Pinpoint the cell where the given text exists, returning its (x, y) midpoint coordinate. 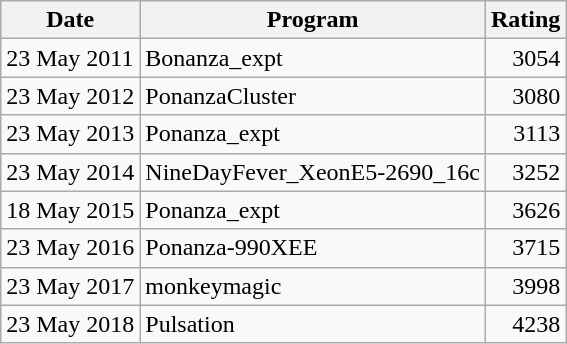
NineDayFever_XeonE5-2690_16c (313, 172)
Program (313, 20)
23 May 2018 (70, 324)
Date (70, 20)
23 May 2014 (70, 172)
23 May 2017 (70, 286)
PonanzaCluster (313, 96)
Ponanza-990XEE (313, 248)
23 May 2016 (70, 248)
18 May 2015 (70, 210)
3054 (525, 58)
23 May 2012 (70, 96)
3252 (525, 172)
3626 (525, 210)
23 May 2013 (70, 134)
monkeymagic (313, 286)
4238 (525, 324)
23 May 2011 (70, 58)
Pulsation (313, 324)
3998 (525, 286)
Bonanza_expt (313, 58)
3113 (525, 134)
3715 (525, 248)
Rating (525, 20)
3080 (525, 96)
